For the text-containing cell, return its midpoint in (X, Y) coordinate format. 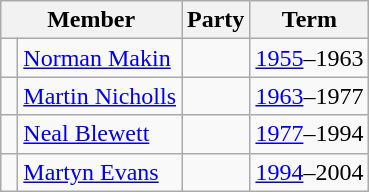
Martin Nicholls (100, 96)
Neal Blewett (100, 134)
1955–1963 (310, 58)
Party (216, 20)
Martyn Evans (100, 172)
1963–1977 (310, 96)
1977–1994 (310, 134)
Norman Makin (100, 58)
Member (92, 20)
Term (310, 20)
1994–2004 (310, 172)
